Locate the cell with the specified text and output its (X, Y) center coordinate. 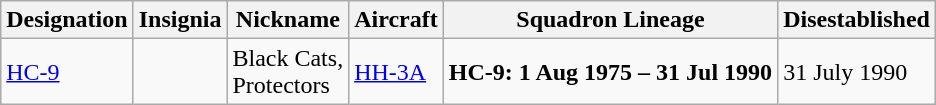
Black Cats,Protectors (288, 72)
HC-9: 1 Aug 1975 – 31 Jul 1990 (610, 72)
HC-9 (67, 72)
31 July 1990 (857, 72)
HH-3A (396, 72)
Designation (67, 20)
Aircraft (396, 20)
Insignia (180, 20)
Squadron Lineage (610, 20)
Disestablished (857, 20)
Nickname (288, 20)
